Capture the cell that displays the provided text and extract its (x, y) central coordinate. 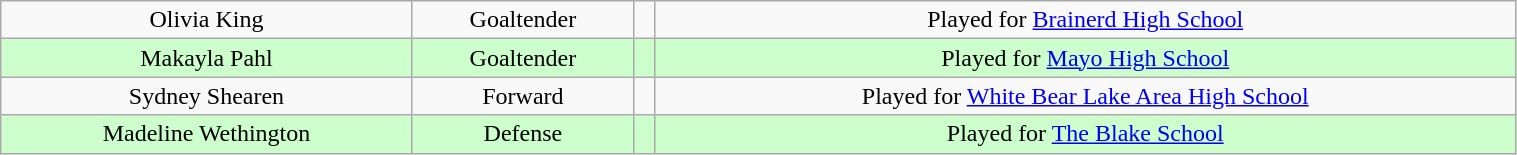
Played for Brainerd High School (1085, 20)
Sydney Shearen (206, 96)
Forward (522, 96)
Defense (522, 134)
Played for The Blake School (1085, 134)
Played for Mayo High School (1085, 58)
Makayla Pahl (206, 58)
Madeline Wethington (206, 134)
Played for White Bear Lake Area High School (1085, 96)
Olivia King (206, 20)
